Return the [X, Y] coordinate for the center point of the cell that contains the specified text.  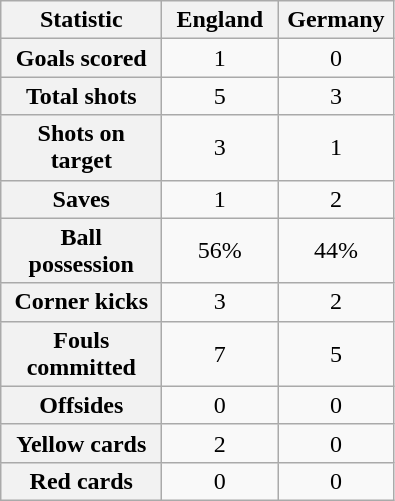
44% [336, 250]
Shots on target [82, 148]
Offsides [82, 405]
Germany [336, 20]
England [220, 20]
7 [220, 354]
Goals scored [82, 58]
Red cards [82, 481]
Corner kicks [82, 302]
Statistic [82, 20]
Yellow cards [82, 443]
Saves [82, 199]
Ball possession [82, 250]
56% [220, 250]
Total shots [82, 96]
Fouls committed [82, 354]
